Locate the cell with the specified text and output its (X, Y) center coordinate. 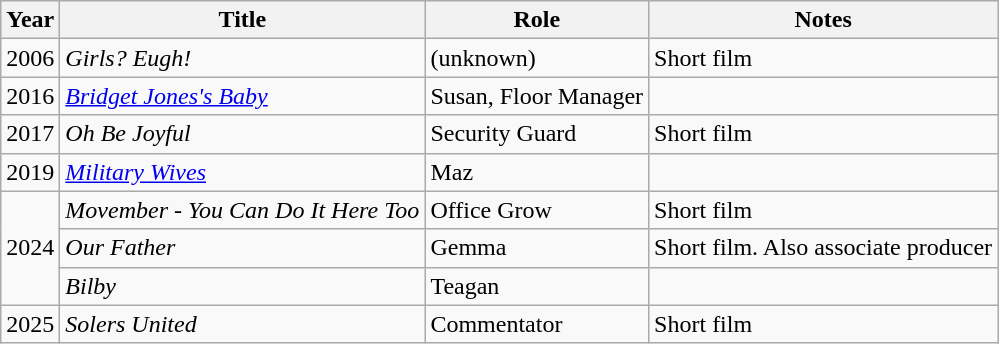
2025 (30, 324)
Oh Be Joyful (242, 134)
Short film. Also associate producer (824, 248)
Maz (537, 172)
Security Guard (537, 134)
Year (30, 20)
Notes (824, 20)
Susan, Floor Manager (537, 96)
Office Grow (537, 210)
Role (537, 20)
Bilby (242, 286)
Our Father (242, 248)
(unknown) (537, 58)
Girls? Eugh! (242, 58)
2016 (30, 96)
Military Wives (242, 172)
2019 (30, 172)
Title (242, 20)
2006 (30, 58)
Teagan (537, 286)
Solers United (242, 324)
Bridget Jones's Baby (242, 96)
2024 (30, 248)
2017 (30, 134)
Gemma (537, 248)
Commentator (537, 324)
Movember - You Can Do It Here Too (242, 210)
